Capture the cell that displays the provided text and extract its (x, y) central coordinate. 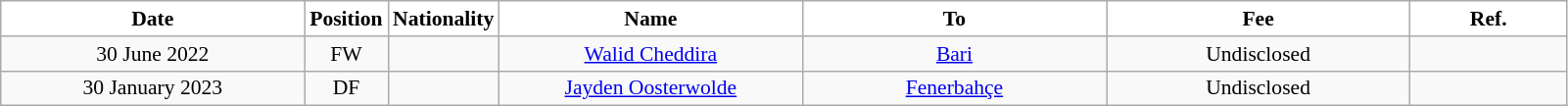
Jayden Oosterwolde (650, 88)
30 January 2023 (153, 88)
DF (347, 88)
Date (153, 19)
Fenerbahçe (954, 88)
Nationality (443, 19)
Position (347, 19)
Name (650, 19)
Walid Cheddira (650, 54)
Ref. (1489, 19)
30 June 2022 (153, 54)
Bari (954, 54)
Fee (1259, 19)
FW (347, 54)
To (954, 19)
